Provide the [x, y] coordinate of the cell's center where the given text is located.  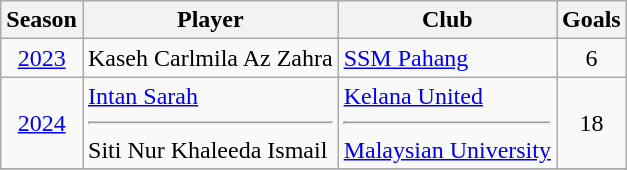
Intan Sarah Siti Nur Khaleeda Ismail [210, 123]
Kelana United Malaysian University [447, 123]
Season [42, 20]
Kaseh Carlmila Az Zahra [210, 58]
Player [210, 20]
SSM Pahang [447, 58]
6 [591, 58]
Club [447, 20]
2024 [42, 123]
18 [591, 123]
Goals [591, 20]
2023 [42, 58]
